Identify which cell holds the provided text, then report its (x, y) central coordinate. 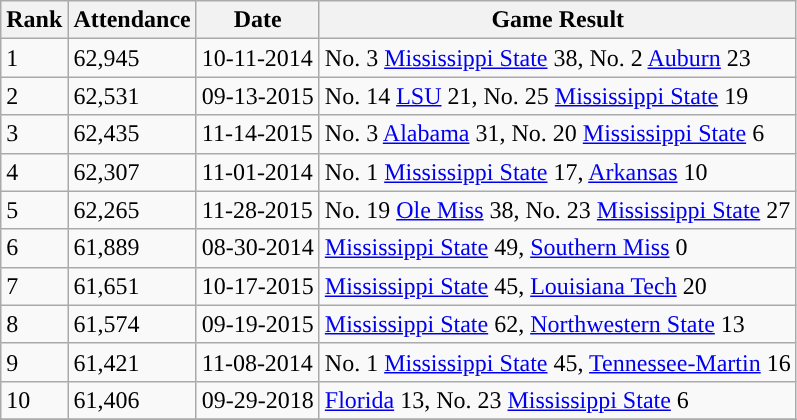
4 (34, 172)
62,945 (132, 58)
61,574 (132, 324)
Date (258, 20)
10-11-2014 (258, 58)
10 (34, 400)
11-08-2014 (258, 362)
Florida 13, No. 23 Mississippi State 6 (558, 400)
No. 1 Mississippi State 45, Tennessee-Martin 16 (558, 362)
09-29-2018 (258, 400)
Mississippi State 62, Northwestern State 13 (558, 324)
No. 3 Alabama 31, No. 20 Mississippi State 6 (558, 134)
5 (34, 210)
2 (34, 96)
No. 19 Ole Miss 38, No. 23 Mississippi State 27 (558, 210)
62,435 (132, 134)
11-01-2014 (258, 172)
62,307 (132, 172)
61,406 (132, 400)
Rank (34, 20)
09-19-2015 (258, 324)
Attendance (132, 20)
62,265 (132, 210)
Mississippi State 49, Southern Miss 0 (558, 248)
61,421 (132, 362)
1 (34, 58)
No. 3 Mississippi State 38, No. 2 Auburn 23 (558, 58)
08-30-2014 (258, 248)
No. 14 LSU 21, No. 25 Mississippi State 19 (558, 96)
62,531 (132, 96)
Game Result (558, 20)
3 (34, 134)
09-13-2015 (258, 96)
61,889 (132, 248)
No. 1 Mississippi State 17, Arkansas 10 (558, 172)
11-14-2015 (258, 134)
6 (34, 248)
9 (34, 362)
8 (34, 324)
7 (34, 286)
61,651 (132, 286)
11-28-2015 (258, 210)
10-17-2015 (258, 286)
Mississippi State 45, Louisiana Tech 20 (558, 286)
